Return the [x, y] coordinate for the center point of the cell that contains the specified text.  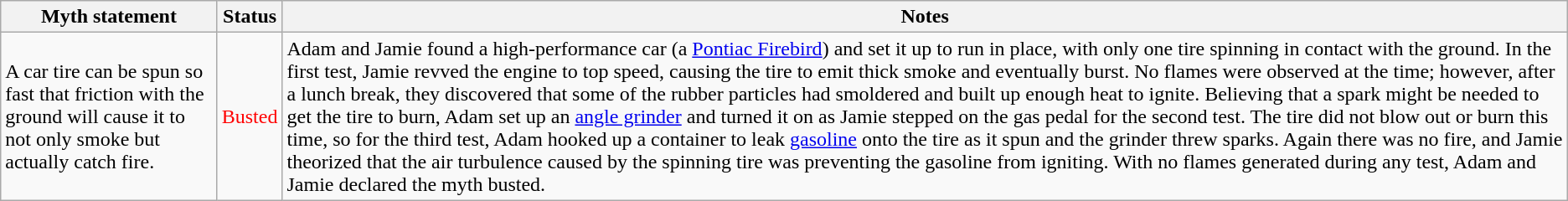
Busted [250, 116]
Notes [925, 17]
Myth statement [109, 17]
Status [250, 17]
A car tire can be spun so fast that friction with the ground will cause it to not only smoke but actually catch fire. [109, 116]
